Return (x, y) of the center of cell containing provided text 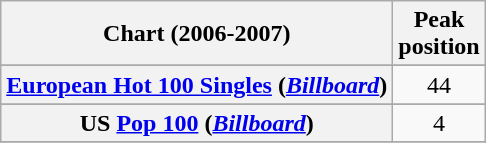
44 (439, 85)
4 (439, 123)
Chart (2006-2007) (197, 34)
Peakposition (439, 34)
US Pop 100 (Billboard) (197, 123)
European Hot 100 Singles (Billboard) (197, 85)
